Scan for the cell matching the given text and deliver its (X, Y) coordinate at center. 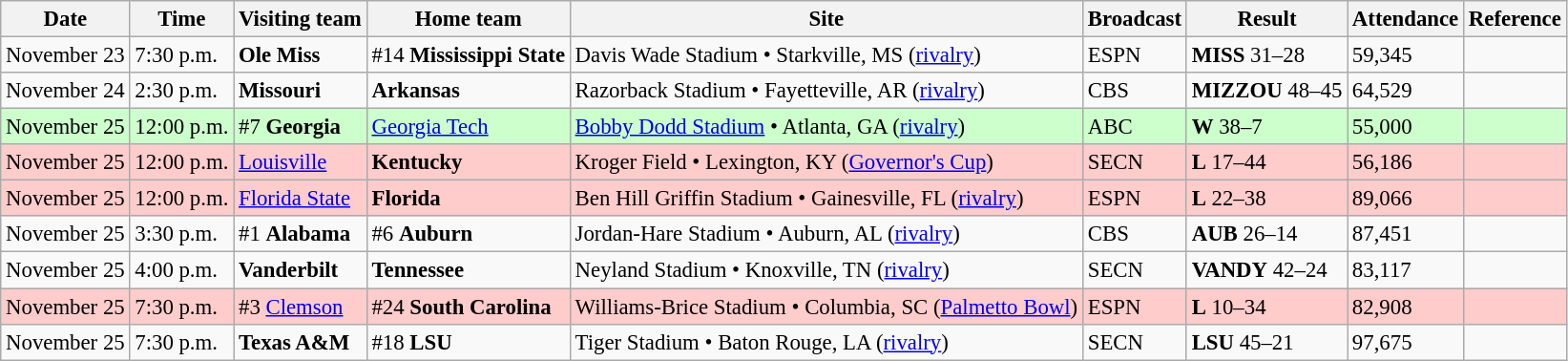
#18 LSU (468, 342)
89,066 (1406, 199)
Davis Wade Stadium • Starkville, MS (rivalry) (826, 55)
Visiting team (300, 19)
Tennessee (468, 270)
VANDY 42–24 (1266, 270)
AUB 26–14 (1266, 234)
#14 Mississippi State (468, 55)
Florida State (300, 199)
Louisville (300, 162)
#7 Georgia (300, 127)
#24 South Carolina (468, 307)
November 24 (65, 91)
Vanderbilt (300, 270)
4:00 p.m. (181, 270)
#6 Auburn (468, 234)
Broadcast (1134, 19)
2:30 p.m. (181, 91)
Attendance (1406, 19)
Home team (468, 19)
Date (65, 19)
L 22–38 (1266, 199)
Georgia Tech (468, 127)
L 10–34 (1266, 307)
Williams-Brice Stadium • Columbia, SC (Palmetto Bowl) (826, 307)
64,529 (1406, 91)
Razorback Stadium • Fayetteville, AR (rivalry) (826, 91)
55,000 (1406, 127)
Arkansas (468, 91)
Jordan-Hare Stadium • Auburn, AL (rivalry) (826, 234)
Tiger Stadium • Baton Rouge, LA (rivalry) (826, 342)
Texas A&M (300, 342)
L 17–44 (1266, 162)
ABC (1134, 127)
Neyland Stadium • Knoxville, TN (rivalry) (826, 270)
MIZZOU 48–45 (1266, 91)
83,117 (1406, 270)
#1 Alabama (300, 234)
Ben Hill Griffin Stadium • Gainesville, FL (rivalry) (826, 199)
W 38–7 (1266, 127)
MISS 31–28 (1266, 55)
Reference (1516, 19)
Ole Miss (300, 55)
Site (826, 19)
59,345 (1406, 55)
LSU 45–21 (1266, 342)
November 23 (65, 55)
Time (181, 19)
Missouri (300, 91)
#3 Clemson (300, 307)
3:30 p.m. (181, 234)
56,186 (1406, 162)
87,451 (1406, 234)
Result (1266, 19)
Florida (468, 199)
97,675 (1406, 342)
82,908 (1406, 307)
Kentucky (468, 162)
Kroger Field • Lexington, KY (Governor's Cup) (826, 162)
Bobby Dodd Stadium • Atlanta, GA (rivalry) (826, 127)
